Capture the cell that displays the provided text and extract its [X, Y] central coordinate. 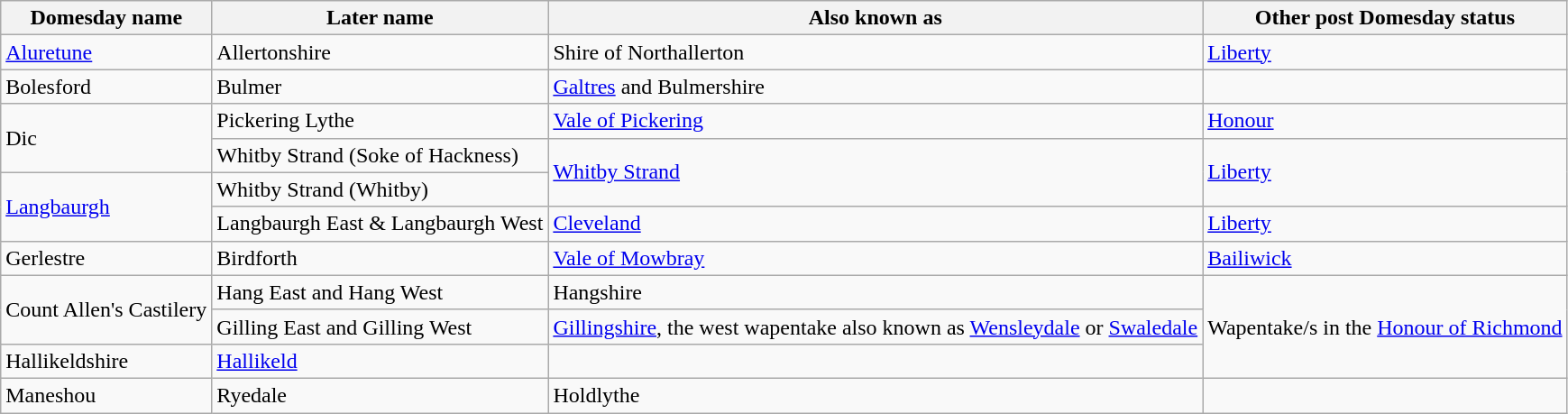
Whitby Strand (Whitby) [381, 189]
Shire of Northallerton [876, 52]
Whitby Strand [876, 172]
Domesday name [106, 18]
Birdforth [381, 258]
Honour [1385, 121]
Vale of Pickering [876, 121]
Allertonshire [381, 52]
Gilling East and Gilling West [381, 327]
Ryedale [381, 395]
Whitby Strand (Soke of Hackness) [381, 155]
Bulmer [381, 87]
Maneshou [106, 395]
Also known as [876, 18]
Wapentake/s in the Honour of Richmond [1385, 327]
Vale of Mowbray [876, 258]
Other post Domesday status [1385, 18]
Later name [381, 18]
Gillingshire, the west wapentake also known as Wensleydale or Swaledale [876, 327]
Gerlestre [106, 258]
Pickering Lythe [381, 121]
Count Allen's Castilery [106, 309]
Aluretune [106, 52]
Galtres and Bulmershire [876, 87]
Holdlythe [876, 395]
Bailiwick [1385, 258]
Bolesford [106, 87]
Hallikeld [381, 361]
Hallikeldshire [106, 361]
Dic [106, 138]
Cleveland [876, 224]
Hangshire [876, 292]
Hang East and Hang West [381, 292]
Langbaurgh [106, 207]
Langbaurgh East & Langbaurgh West [381, 224]
